From the cell containing the given text, extract its center point as (X, Y) coordinate. 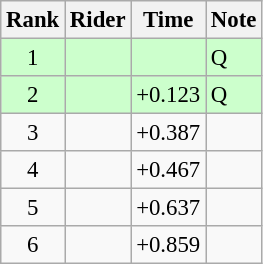
Note (234, 20)
+0.387 (168, 133)
6 (33, 245)
+0.637 (168, 208)
Rider (98, 20)
+0.467 (168, 170)
5 (33, 208)
3 (33, 133)
Rank (33, 20)
Time (168, 20)
4 (33, 170)
+0.859 (168, 245)
2 (33, 95)
+0.123 (168, 95)
1 (33, 58)
